Search for the cell housing the specified text and yield its [x, y] center coordinate. 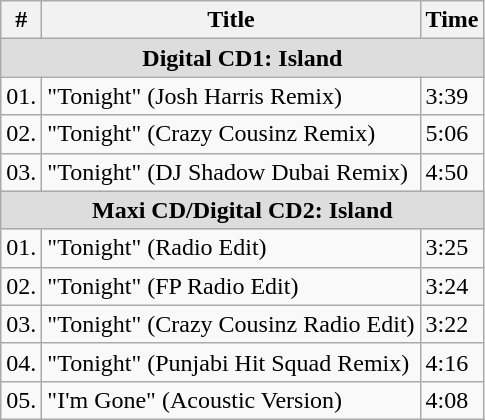
"Tonight" (Radio Edit) [231, 248]
# [22, 20]
3:24 [452, 286]
"Tonight" (FP Radio Edit) [231, 286]
3:22 [452, 324]
04. [22, 362]
Title [231, 20]
Maxi CD/Digital CD2: Island [242, 210]
4:08 [452, 400]
Digital CD1: Island [242, 58]
"Tonight" (DJ Shadow Dubai Remix) [231, 172]
4:50 [452, 172]
"Tonight" (Punjabi Hit Squad Remix) [231, 362]
"I'm Gone" (Acoustic Version) [231, 400]
3:39 [452, 96]
"Tonight" (Crazy Cousinz Remix) [231, 134]
"Tonight" (Crazy Cousinz Radio Edit) [231, 324]
3:25 [452, 248]
"Tonight" (Josh Harris Remix) [231, 96]
Time [452, 20]
5:06 [452, 134]
4:16 [452, 362]
05. [22, 400]
